Capture the cell that displays the provided text and extract its (x, y) central coordinate. 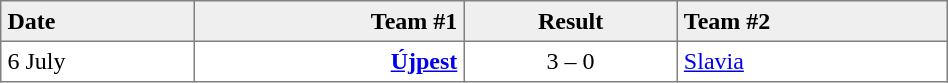
Date (98, 21)
3 – 0 (570, 61)
6 July (98, 61)
Result (570, 21)
Team #2 (812, 21)
Újpest (329, 61)
Team #1 (329, 21)
Slavia (812, 61)
